Capture the cell that displays the provided text and extract its [x, y] central coordinate. 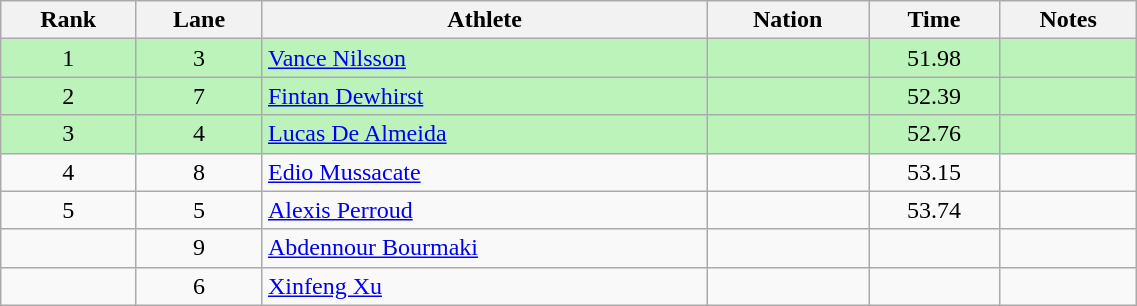
Rank [68, 20]
Notes [1068, 20]
Time [934, 20]
Lane [200, 20]
51.98 [934, 58]
Fintan Dewhirst [484, 96]
Edio Mussacate [484, 172]
52.76 [934, 134]
53.74 [934, 210]
Alexis Perroud [484, 210]
53.15 [934, 172]
8 [200, 172]
7 [200, 96]
6 [200, 286]
Nation [788, 20]
52.39 [934, 96]
Athlete [484, 20]
Lucas De Almeida [484, 134]
2 [68, 96]
9 [200, 248]
1 [68, 58]
Abdennour Bourmaki [484, 248]
Vance Nilsson [484, 58]
Xinfeng Xu [484, 286]
